Identify which cell holds the provided text, then report its [X, Y] central coordinate. 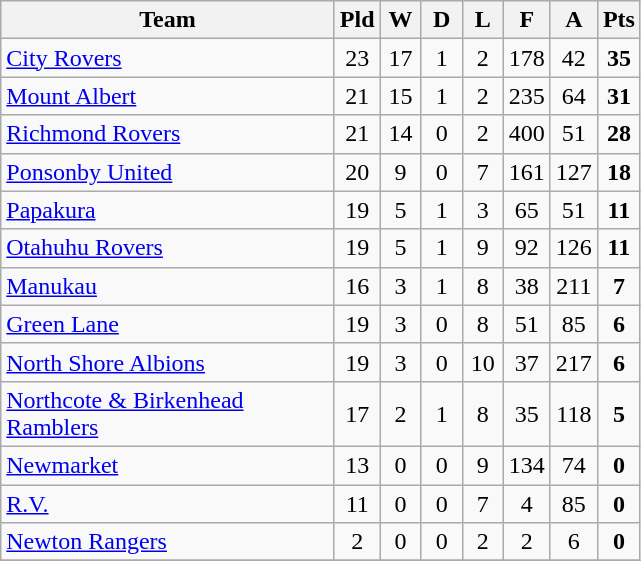
Northcote & Birkenhead Ramblers [168, 414]
Pld [357, 20]
23 [357, 58]
Green Lane [168, 324]
235 [526, 96]
28 [618, 134]
15 [400, 96]
134 [526, 465]
92 [526, 248]
127 [574, 172]
F [526, 20]
38 [526, 286]
R.V. [168, 503]
42 [574, 58]
Manukau [168, 286]
74 [574, 465]
20 [357, 172]
16 [357, 286]
400 [526, 134]
Papakura [168, 210]
Ponsonby United [168, 172]
211 [574, 286]
31 [618, 96]
Newton Rangers [168, 542]
4 [526, 503]
161 [526, 172]
L [482, 20]
18 [618, 172]
64 [574, 96]
A [574, 20]
178 [526, 58]
North Shore Albions [168, 362]
Pts [618, 20]
37 [526, 362]
118 [574, 414]
W [400, 20]
10 [482, 362]
Richmond Rovers [168, 134]
13 [357, 465]
217 [574, 362]
Otahuhu Rovers [168, 248]
Team [168, 20]
Newmarket [168, 465]
D [442, 20]
Mount Albert [168, 96]
65 [526, 210]
126 [574, 248]
14 [400, 134]
City Rovers [168, 58]
